Identify which cell holds the provided text, then report its (x, y) central coordinate. 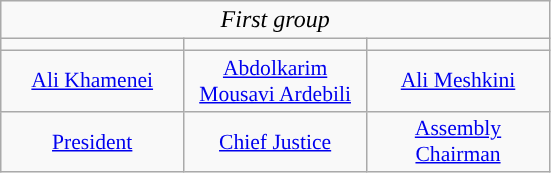
Chief Justice (276, 142)
Ali Meshkini (458, 80)
Abdolkarim Mousavi Ardebili (276, 80)
Assembly Chairman (458, 142)
First group (276, 20)
President (92, 142)
Ali Khamenei (92, 80)
